Provide the [x, y] coordinate of the cell's center where the given text is located.  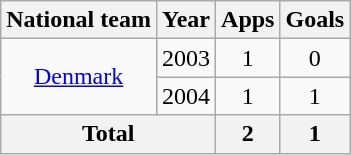
0 [315, 58]
Goals [315, 20]
Apps [248, 20]
2003 [186, 58]
2 [248, 134]
2004 [186, 96]
Denmark [79, 77]
National team [79, 20]
Total [108, 134]
Year [186, 20]
